Return the (x, y) coordinate for the center point of the cell that contains the specified text.  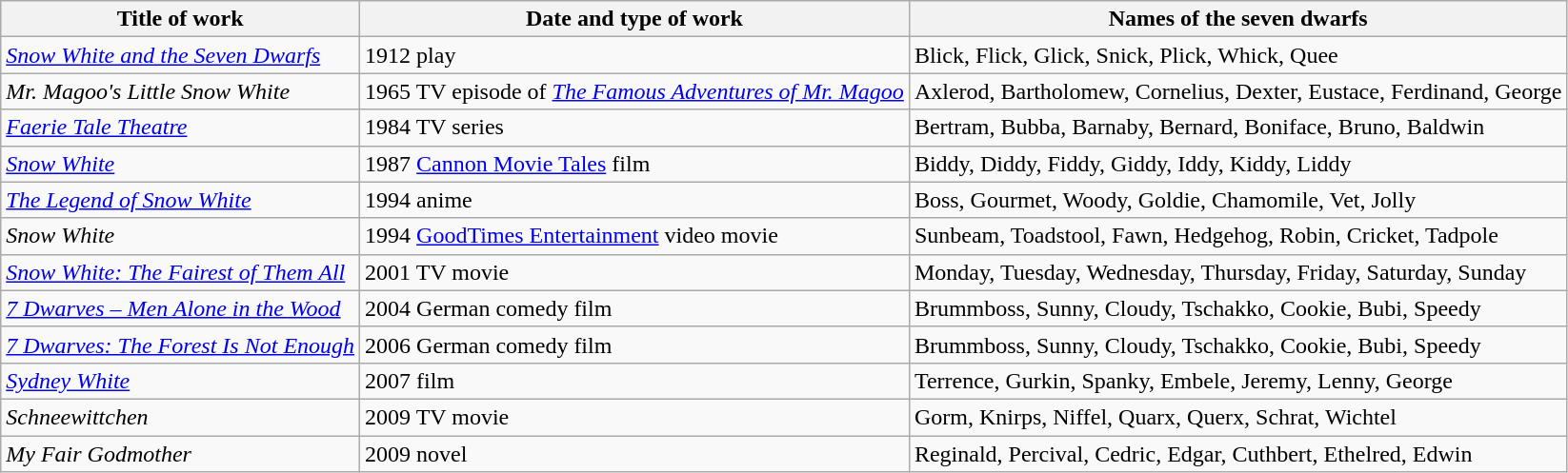
2006 German comedy film (634, 345)
Snow White: The Fairest of Them All (181, 272)
Faerie Tale Theatre (181, 128)
Schneewittchen (181, 417)
Names of the seven dwarfs (1238, 19)
1912 play (634, 55)
1994 GoodTimes Entertainment video movie (634, 236)
7 Dwarves – Men Alone in the Wood (181, 308)
Reginald, Percival, Cedric, Edgar, Cuthbert, Ethelred, Edwin (1238, 454)
2004 German comedy film (634, 308)
2001 TV movie (634, 272)
The Legend of Snow White (181, 200)
Boss, Gourmet, Woody, Goldie, Chamomile, Vet, Jolly (1238, 200)
Terrence, Gurkin, Spanky, Embele, Jeremy, Lenny, George (1238, 381)
Bertram, Bubba, Barnaby, Bernard, Boniface, Bruno, Baldwin (1238, 128)
7 Dwarves: The Forest Is Not Enough (181, 345)
Snow White and the Seven Dwarfs (181, 55)
Mr. Magoo's Little Snow White (181, 91)
1987 Cannon Movie Tales film (634, 164)
Biddy, Diddy, Fiddy, Giddy, Iddy, Kiddy, Liddy (1238, 164)
1994 anime (634, 200)
My Fair Godmother (181, 454)
1984 TV series (634, 128)
Monday, Tuesday, Wednesday, Thursday, Friday, Saturday, Sunday (1238, 272)
Title of work (181, 19)
Axlerod, Bartholomew, Cornelius, Dexter, Eustace, Ferdinand, George (1238, 91)
Gorm, Knirps, Niffel, Quarx, Querx, Schrat, Wichtel (1238, 417)
Blick, Flick, Glick, Snick, Plick, Whick, Quee (1238, 55)
2009 novel (634, 454)
2007 film (634, 381)
2009 TV movie (634, 417)
1965 TV episode of The Famous Adventures of Mr. Magoo (634, 91)
Sunbeam, Toadstool, Fawn, Hedgehog, Robin, Cricket, Tadpole (1238, 236)
Sydney White (181, 381)
Date and type of work (634, 19)
